Locate the cell with the specified text and output its [X, Y] center coordinate. 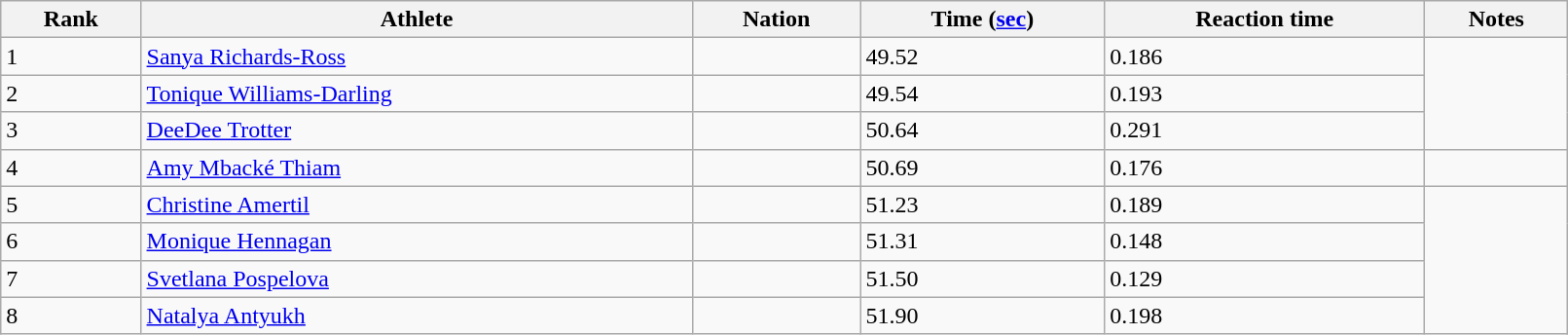
0.193 [1265, 93]
8 [71, 316]
49.54 [983, 93]
Svetlana Pospelova [417, 279]
0.148 [1265, 242]
5 [71, 205]
Rank [71, 19]
0.129 [1265, 279]
Amy Mbacké Thiam [417, 167]
0.198 [1265, 316]
Nation [777, 19]
Christine Amertil [417, 205]
3 [71, 130]
Time (sec) [983, 19]
49.52 [983, 56]
51.31 [983, 242]
0.186 [1265, 56]
Natalya Antyukh [417, 316]
6 [71, 242]
DeeDee Trotter [417, 130]
1 [71, 56]
Monique Hennagan [417, 242]
4 [71, 167]
Tonique Williams-Darling [417, 93]
51.50 [983, 279]
Sanya Richards-Ross [417, 56]
7 [71, 279]
Reaction time [1265, 19]
0.291 [1265, 130]
51.23 [983, 205]
50.69 [983, 167]
51.90 [983, 316]
0.189 [1265, 205]
Notes [1497, 19]
0.176 [1265, 167]
Athlete [417, 19]
50.64 [983, 130]
2 [71, 93]
